Determine the [X, Y] coordinate at the center of the cell enclosing the given text.  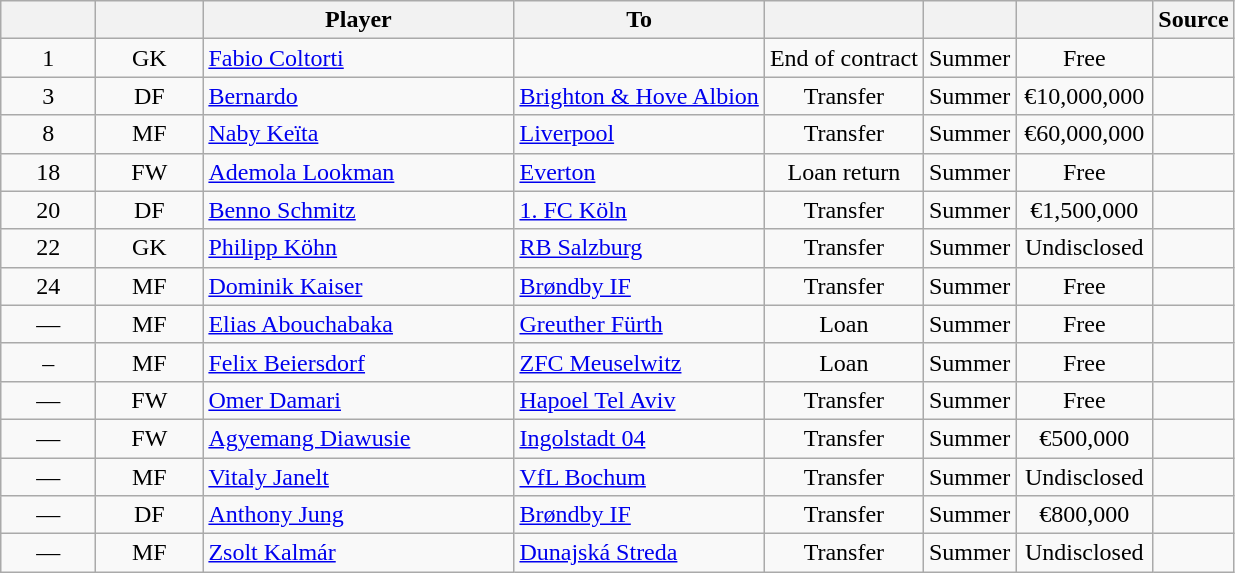
Ademola Lookman [358, 172]
RB Salzburg [639, 248]
€60,000,000 [1084, 134]
Loan return [844, 172]
Vitaly Janelt [358, 477]
Source [1194, 20]
18 [48, 172]
€800,000 [1084, 515]
ZFC Meuselwitz [639, 362]
Brighton & Hove Albion [639, 96]
3 [48, 96]
VfL Bochum [639, 477]
Omer Damari [358, 400]
€500,000 [1084, 438]
€10,000,000 [1084, 96]
Felix Beiersdorf [358, 362]
1. FC Köln [639, 210]
Naby Keïta [358, 134]
Player [358, 20]
Hapoel Tel Aviv [639, 400]
Philipp Köhn [358, 248]
Everton [639, 172]
1 [48, 58]
Ingolstadt 04 [639, 438]
Fabio Coltorti [358, 58]
End of contract [844, 58]
€1,500,000 [1084, 210]
Dunajská Streda [639, 553]
Zsolt Kalmár [358, 553]
Liverpool [639, 134]
24 [48, 286]
Elias Abouchabaka [358, 324]
8 [48, 134]
Agyemang Diawusie [358, 438]
Greuther Fürth [639, 324]
Dominik Kaiser [358, 286]
Bernardo [358, 96]
To [639, 20]
Anthony Jung [358, 515]
– [48, 362]
Benno Schmitz [358, 210]
22 [48, 248]
20 [48, 210]
